Capture the cell that displays the provided text and extract its [x, y] central coordinate. 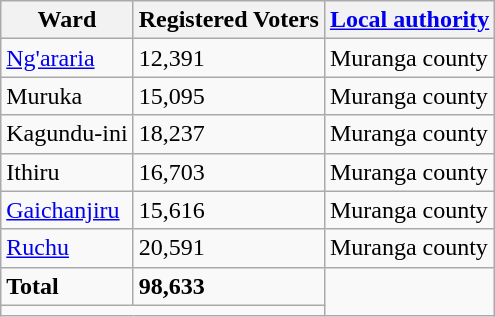
Gaichanjiru [67, 210]
20,591 [228, 248]
98,633 [228, 286]
Total [67, 286]
18,237 [228, 134]
Muruka [67, 96]
Kagundu-ini [67, 134]
Ng'araria [67, 58]
12,391 [228, 58]
Registered Voters [228, 20]
Local authority [409, 20]
Ithiru [67, 172]
16,703 [228, 172]
15,095 [228, 96]
Ruchu [67, 248]
Ward [67, 20]
15,616 [228, 210]
